Scan for the cell matching the given text and deliver its [x, y] coordinate at center. 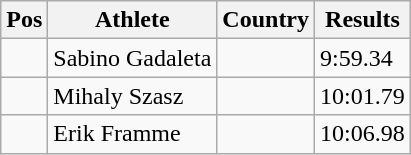
Erik Framme [132, 134]
10:01.79 [363, 96]
10:06.98 [363, 134]
Results [363, 20]
Mihaly Szasz [132, 96]
Country [266, 20]
9:59.34 [363, 58]
Sabino Gadaleta [132, 58]
Pos [24, 20]
Athlete [132, 20]
